Capture the cell that displays the provided text and extract its (x, y) central coordinate. 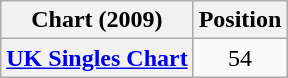
UK Singles Chart (97, 58)
Chart (2009) (97, 20)
Position (240, 20)
54 (240, 58)
